Detect which cell encompasses the target text, then output its (X, Y) center coordinate. 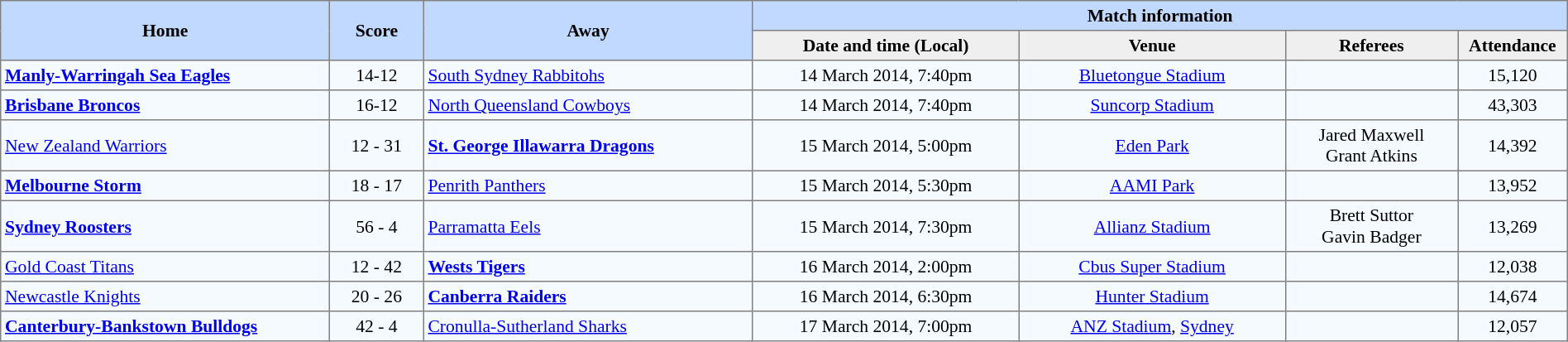
North Queensland Cowboys (588, 105)
Suncorp Stadium (1152, 105)
15 March 2014, 7:30pm (886, 226)
17 March 2014, 7:00pm (886, 326)
13,952 (1513, 185)
Manly-Warringah Sea Eagles (165, 75)
Allianz Stadium (1152, 226)
Newcastle Knights (165, 296)
42 - 4 (377, 326)
Sydney Roosters (165, 226)
43,303 (1513, 105)
20 - 26 (377, 296)
Gold Coast Titans (165, 267)
Cronulla-Sutherland Sharks (588, 326)
15 March 2014, 5:30pm (886, 185)
16 March 2014, 6:30pm (886, 296)
Attendance (1513, 46)
12,038 (1513, 267)
Jared Maxwell Grant Atkins (1371, 146)
Match information (1159, 16)
12 - 42 (377, 267)
Bluetongue Stadium (1152, 75)
AAMI Park (1152, 185)
Cbus Super Stadium (1152, 267)
St. George Illawarra Dragons (588, 146)
Wests Tigers (588, 267)
South Sydney Rabbitohs (588, 75)
Away (588, 31)
14-12 (377, 75)
Penrith Panthers (588, 185)
Brisbane Broncos (165, 105)
14,674 (1513, 296)
14,392 (1513, 146)
Hunter Stadium (1152, 296)
15 March 2014, 5:00pm (886, 146)
Score (377, 31)
12 - 31 (377, 146)
12,057 (1513, 326)
18 - 17 (377, 185)
Home (165, 31)
ANZ Stadium, Sydney (1152, 326)
Venue (1152, 46)
Date and time (Local) (886, 46)
Melbourne Storm (165, 185)
Brett Suttor Gavin Badger (1371, 226)
13,269 (1513, 226)
16-12 (377, 105)
Canberra Raiders (588, 296)
Parramatta Eels (588, 226)
15,120 (1513, 75)
New Zealand Warriors (165, 146)
Canterbury-Bankstown Bulldogs (165, 326)
16 March 2014, 2:00pm (886, 267)
56 - 4 (377, 226)
Referees (1371, 46)
Eden Park (1152, 146)
